Output the [x, y] coordinate of the center of the cell containing the given text.  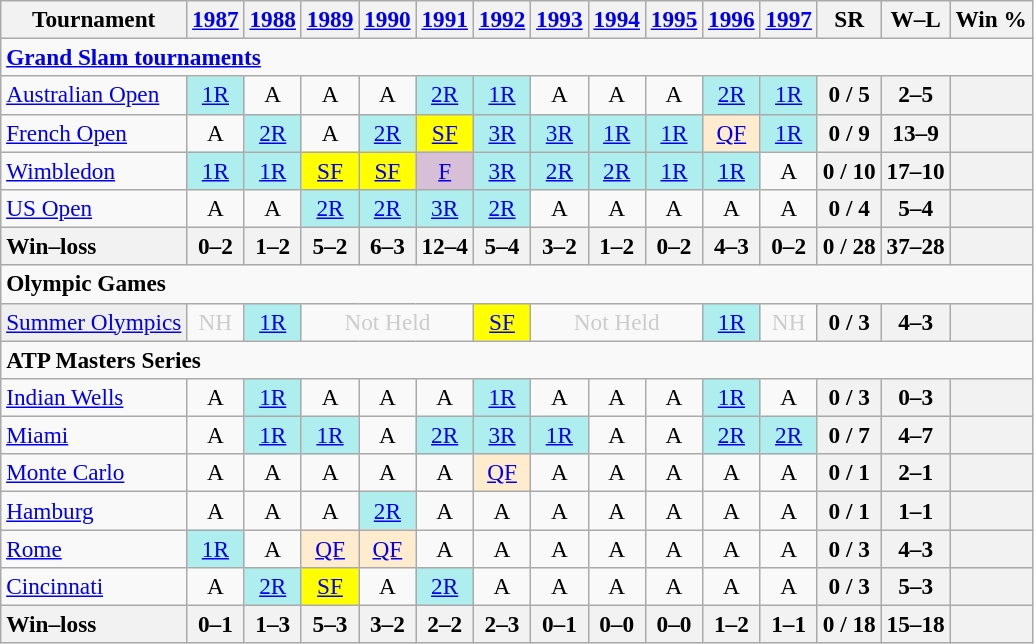
Win % [991, 19]
1997 [788, 19]
0 / 4 [849, 208]
1991 [444, 19]
Hamburg [94, 510]
Grand Slam tournaments [517, 57]
Australian Open [94, 95]
4–7 [916, 435]
1987 [216, 19]
2–1 [916, 473]
Monte Carlo [94, 473]
Rome [94, 548]
17–10 [916, 170]
Indian Wells [94, 397]
0 / 28 [849, 246]
SR [849, 19]
1996 [732, 19]
0 / 10 [849, 170]
1989 [330, 19]
0 / 18 [849, 624]
Summer Olympics [94, 322]
1995 [674, 19]
Tournament [94, 19]
2–2 [444, 624]
1–3 [272, 624]
2–5 [916, 95]
12–4 [444, 246]
5–2 [330, 246]
1992 [502, 19]
13–9 [916, 133]
US Open [94, 208]
0–3 [916, 397]
1990 [388, 19]
Cincinnati [94, 586]
1993 [560, 19]
Olympic Games [517, 284]
0 / 9 [849, 133]
1988 [272, 19]
15–18 [916, 624]
Wimbledon [94, 170]
French Open [94, 133]
0 / 7 [849, 435]
37–28 [916, 246]
6–3 [388, 246]
Miami [94, 435]
2–3 [502, 624]
ATP Masters Series [517, 359]
0 / 5 [849, 95]
1994 [616, 19]
W–L [916, 19]
F [444, 170]
